From the cell containing the given text, extract its center point as (X, Y) coordinate. 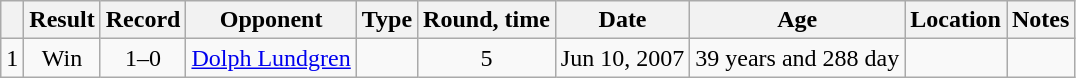
1–0 (143, 58)
Type (386, 20)
Record (143, 20)
Win (62, 58)
1 (12, 58)
Jun 10, 2007 (622, 58)
Dolph Lundgren (271, 58)
39 years and 288 day (798, 58)
Result (62, 20)
Age (798, 20)
Round, time (487, 20)
Notes (1040, 20)
Opponent (271, 20)
Location (956, 20)
Date (622, 20)
5 (487, 58)
